Pinpoint the cell where the given text exists, returning its (x, y) midpoint coordinate. 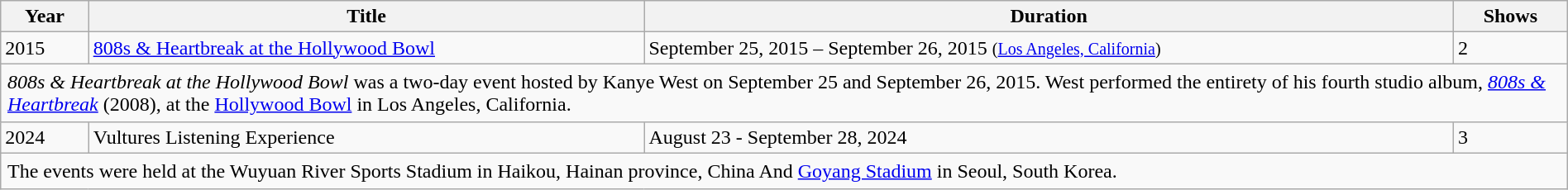
2015 (45, 48)
September 25, 2015 – September 26, 2015 (Los Angeles, California) (1049, 48)
Duration (1049, 17)
Title (366, 17)
Shows (1510, 17)
808s & Heartbreak at the Hollywood Bowl (366, 48)
2 (1510, 48)
Year (45, 17)
3 (1510, 137)
2024 (45, 137)
Vultures Listening Experience (366, 137)
August 23 - September 28, 2024 (1049, 137)
The events were held at the Wuyuan River Sports Stadium in Haikou, Hainan province, China And Goyang Stadium in Seoul, South Korea. (784, 171)
